Output the [X, Y] coordinate of the center of the cell containing the given text.  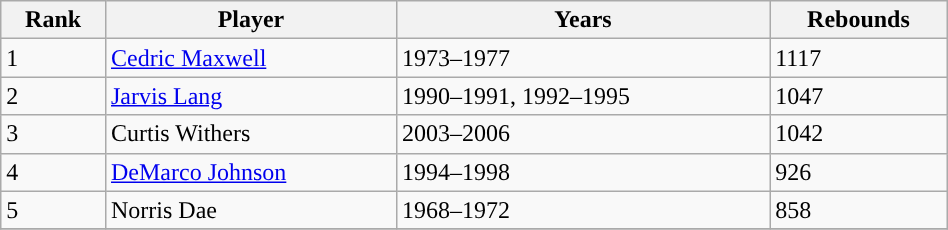
Years [582, 20]
926 [859, 172]
1990–1991, 1992–1995 [582, 96]
1973–1977 [582, 58]
2 [54, 96]
4 [54, 172]
Rebounds [859, 20]
1117 [859, 58]
Cedric Maxwell [250, 58]
DeMarco Johnson [250, 172]
Jarvis Lang [250, 96]
1968–1972 [582, 210]
Player [250, 20]
1042 [859, 134]
Norris Dae [250, 210]
858 [859, 210]
Rank [54, 20]
1994–1998 [582, 172]
1047 [859, 96]
1 [54, 58]
5 [54, 210]
2003–2006 [582, 134]
3 [54, 134]
Curtis Withers [250, 134]
